Pinpoint the cell where the given text exists, returning its (X, Y) midpoint coordinate. 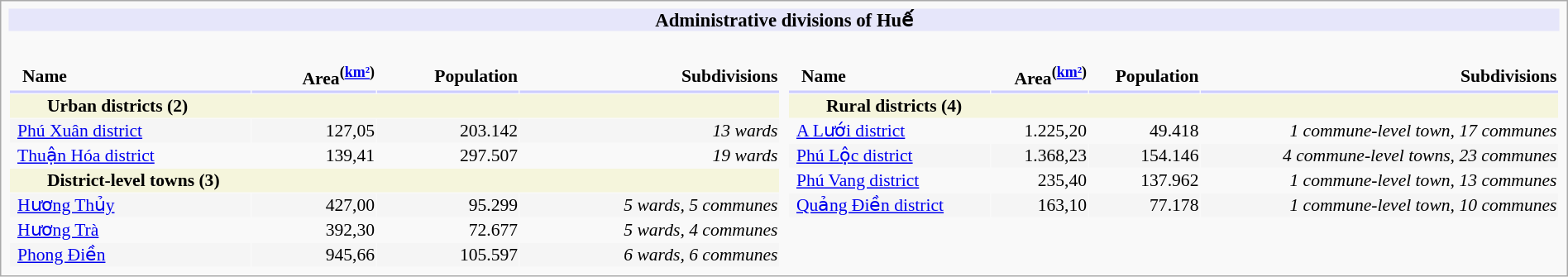
127,05 (314, 131)
1.225,20 (1040, 131)
Thuận Hóa district (131, 155)
Phú Xuân district (131, 131)
945,66 (314, 255)
Phong Điền (131, 255)
Hương Thủy (131, 205)
District-level towns (3) (394, 180)
Phú Lộc district (890, 155)
49.418 (1145, 131)
105.597 (448, 255)
13 wards (650, 131)
1 commune-level town, 10 communes (1379, 205)
163,10 (1040, 205)
Urban districts (2) (394, 106)
139,41 (314, 155)
297.507 (448, 155)
95.299 (448, 205)
5 wards, 4 communes (650, 230)
5 wards, 5 communes (650, 205)
A Lưới district (890, 131)
Quảng Điền district (890, 205)
Rural districts (4) (1174, 106)
392,30 (314, 230)
1 commune-level town, 17 communes (1379, 131)
Hương Trà (131, 230)
19 wards (650, 155)
1 commune-level town, 13 communes (1379, 180)
Phú Vang district (890, 180)
154.146 (1145, 155)
235,40 (1040, 180)
Administrative divisions of Huế (784, 20)
6 wards, 6 communes (650, 255)
137.962 (1145, 180)
72.677 (448, 230)
4 commune-level towns, 23 communes (1379, 155)
77.178 (1145, 205)
427,00 (314, 205)
1.368,23 (1040, 155)
203.142 (448, 131)
